For the text-containing cell, return its midpoint in (X, Y) coordinate format. 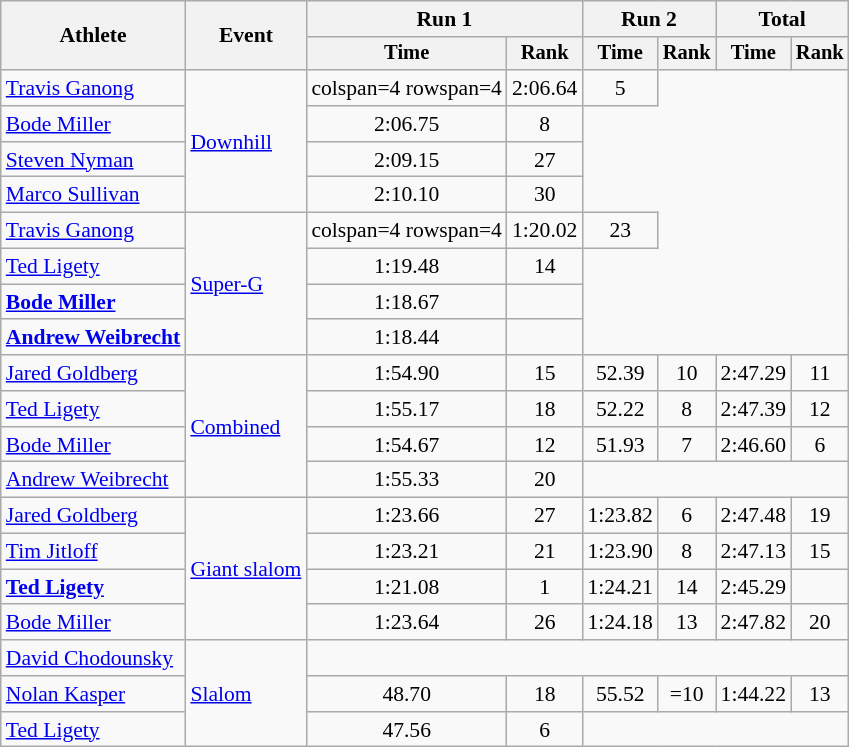
1:21.08 (406, 587)
Run 2 (648, 19)
2:09.15 (406, 160)
Total (782, 19)
10 (687, 373)
1:18.44 (406, 338)
2:47.39 (754, 409)
21 (544, 552)
Event (246, 36)
55.52 (620, 694)
2:06.75 (406, 124)
2:46.60 (754, 445)
Giant slalom (246, 569)
51.93 (620, 445)
1:18.67 (406, 302)
1:23.90 (620, 552)
1:55.33 (406, 480)
1:23.66 (406, 516)
2:47.29 (754, 373)
19 (820, 516)
2:47.13 (754, 552)
Tim Jitloff (94, 552)
1:55.17 (406, 409)
1:54.67 (406, 445)
David Chodounsky (94, 658)
1:19.48 (406, 267)
Marco Sullivan (94, 195)
5 (620, 88)
48.70 (406, 694)
Slalom (246, 694)
Combined (246, 426)
1:20.02 (544, 231)
1 (544, 587)
1:24.18 (620, 623)
=10 (687, 694)
Athlete (94, 36)
2:10.10 (406, 195)
1:44.22 (754, 694)
23 (620, 231)
Steven Nyman (94, 160)
1:54.90 (406, 373)
52.22 (620, 409)
2:06.64 (544, 88)
Super-G (246, 284)
1:24.21 (620, 587)
1:23.21 (406, 552)
7 (687, 445)
1:23.82 (620, 516)
2:45.29 (754, 587)
Downhill (246, 141)
30 (544, 195)
2:47.82 (754, 623)
Nolan Kasper (94, 694)
Run 1 (444, 19)
52.39 (620, 373)
2:47.48 (754, 516)
26 (544, 623)
11 (820, 373)
1:23.64 (406, 623)
